Determine the (X, Y) coordinate at the center of the cell enclosing the given text.  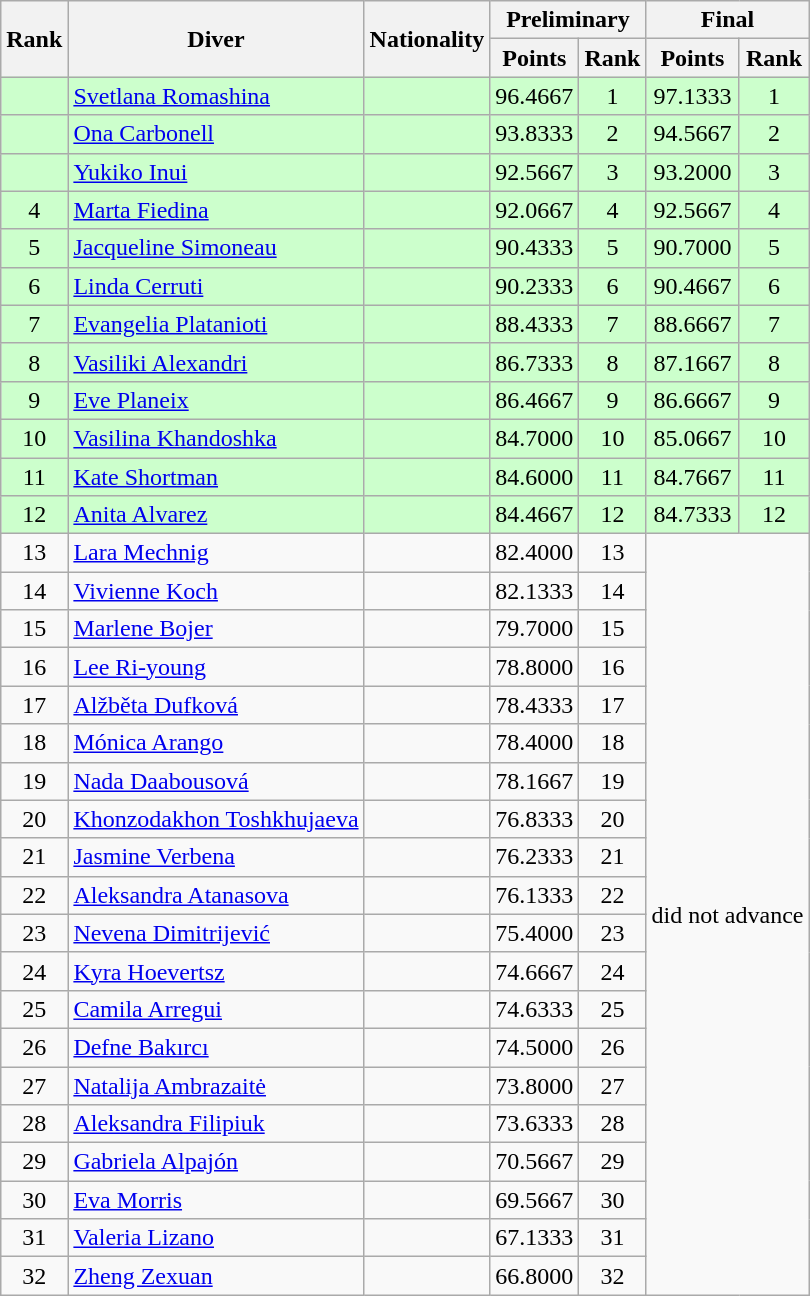
Lee Ri-young (216, 667)
76.8333 (534, 819)
73.6333 (534, 1124)
90.4667 (692, 286)
90.4333 (534, 248)
Linda Cerruti (216, 286)
78.1667 (534, 781)
Svetlana Romashina (216, 96)
84.6000 (534, 477)
Eva Morris (216, 1200)
Anita Alvarez (216, 515)
Aleksandra Filipiuk (216, 1124)
78.8000 (534, 667)
Nationality (427, 39)
88.6667 (692, 324)
84.4667 (534, 515)
87.1667 (692, 362)
93.2000 (692, 172)
86.4667 (534, 400)
Vasilina Khandoshka (216, 438)
Ona Carbonell (216, 134)
76.1333 (534, 895)
74.6667 (534, 971)
Aleksandra Atanasova (216, 895)
88.4333 (534, 324)
97.1333 (692, 96)
84.7333 (692, 515)
84.7667 (692, 477)
Preliminary (568, 20)
Nevena Dimitrijević (216, 933)
76.2333 (534, 857)
69.5667 (534, 1200)
Defne Bakırcı (216, 1047)
Vasiliki Alexandri (216, 362)
Final (728, 20)
67.1333 (534, 1238)
Kyra Hoevertsz (216, 971)
Valeria Lizano (216, 1238)
70.5667 (534, 1162)
Diver (216, 39)
Marlene Bojer (216, 629)
Zheng Zexuan (216, 1276)
86.7333 (534, 362)
Lara Mechnig (216, 553)
82.1333 (534, 591)
Jasmine Verbena (216, 857)
85.0667 (692, 438)
Yukiko Inui (216, 172)
Natalija Ambrazaitė (216, 1085)
79.7000 (534, 629)
78.4000 (534, 743)
90.7000 (692, 248)
Evangelia Platanioti (216, 324)
Khonzodakhon Toshkhujaeva (216, 819)
Jacqueline Simoneau (216, 248)
Camila Arregui (216, 1009)
Alžběta Dufková (216, 705)
Kate Shortman (216, 477)
Mónica Arango (216, 743)
74.5000 (534, 1047)
did not advance (728, 914)
86.6667 (692, 400)
Vivienne Koch (216, 591)
66.8000 (534, 1276)
75.4000 (534, 933)
93.8333 (534, 134)
73.8000 (534, 1085)
Gabriela Alpajón (216, 1162)
Nada Daabousová (216, 781)
82.4000 (534, 553)
90.2333 (534, 286)
74.6333 (534, 1009)
Marta Fiedina (216, 210)
94.5667 (692, 134)
92.0667 (534, 210)
78.4333 (534, 705)
84.7000 (534, 438)
96.4667 (534, 96)
Eve Planeix (216, 400)
